Locate the cell with the specified text and output its (x, y) center coordinate. 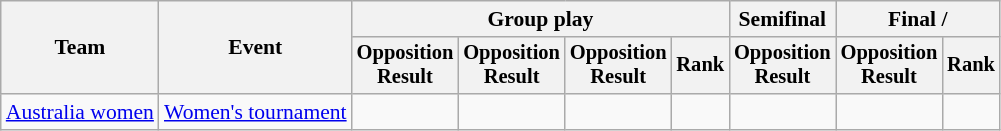
Event (256, 48)
Final / (918, 19)
Semifinal (782, 19)
Australia women (80, 112)
Team (80, 48)
Group play (540, 19)
Women's tournament (256, 112)
